From the cell containing the given text, extract its center point as [X, Y] coordinate. 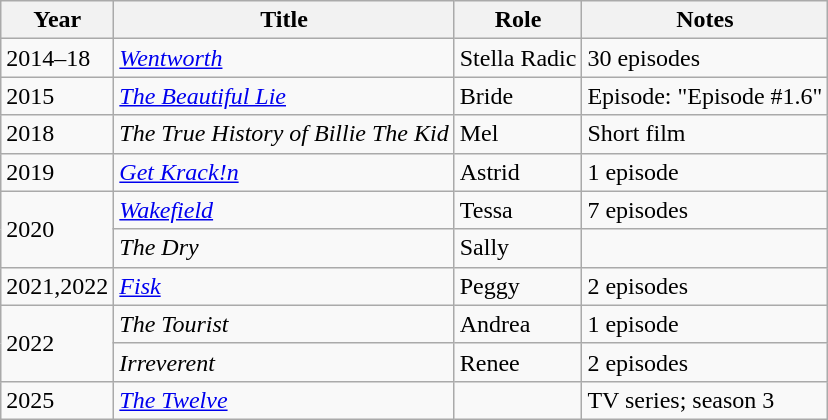
Short film [705, 134]
TV series; season 3 [705, 400]
2015 [58, 96]
Wentworth [284, 58]
Sally [518, 248]
Mel [518, 134]
2018 [58, 134]
Wakefield [284, 210]
Role [518, 20]
Andrea [518, 324]
Tessa [518, 210]
2025 [58, 400]
Irreverent [284, 362]
Title [284, 20]
2019 [58, 172]
2014–18 [58, 58]
2022 [58, 343]
Astrid [518, 172]
7 episodes [705, 210]
The Beautiful Lie [284, 96]
The Twelve [284, 400]
Stella Radic [518, 58]
30 episodes [705, 58]
The True History of Billie The Kid [284, 134]
Renee [518, 362]
Bride [518, 96]
Notes [705, 20]
Episode: "Episode #1.6" [705, 96]
Fisk [284, 286]
The Dry [284, 248]
Peggy [518, 286]
2021,2022 [58, 286]
Get Krack!n [284, 172]
2020 [58, 229]
Year [58, 20]
The Tourist [284, 324]
